Output the [X, Y] coordinate of the center of the cell containing the given text.  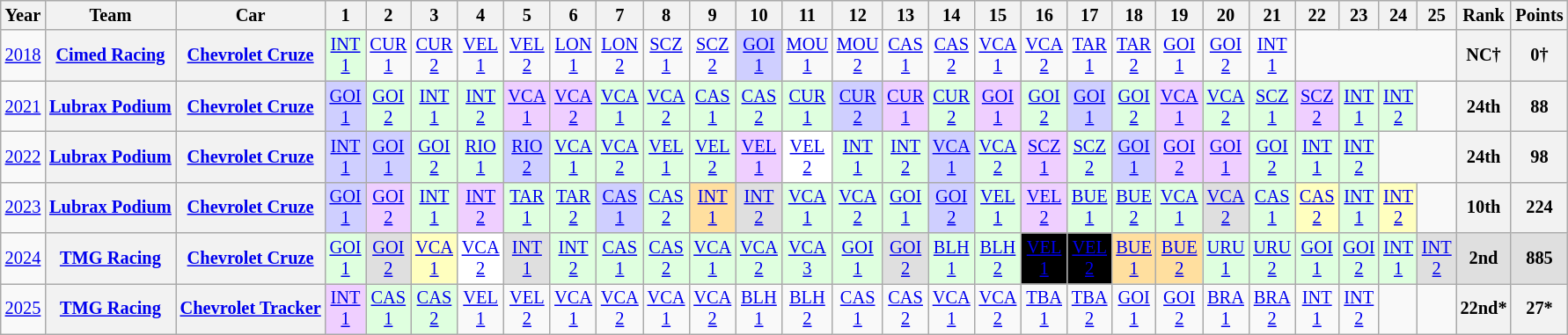
Year [23, 15]
2023 [23, 208]
9 [713, 15]
TBA1 [1044, 309]
13 [905, 15]
TBA2 [1089, 309]
14 [952, 15]
27* [1539, 309]
23 [1359, 15]
2025 [23, 309]
LON1 [574, 55]
19 [1179, 15]
MOU2 [857, 55]
URU1 [1227, 259]
7 [619, 15]
2022 [23, 157]
25 [1437, 15]
224 [1539, 208]
16 [1044, 15]
10 [758, 15]
6 [574, 15]
2nd [1484, 259]
2021 [23, 106]
Car [251, 15]
Cimed Racing [110, 55]
88 [1539, 106]
Rank [1484, 15]
20 [1227, 15]
11 [808, 15]
2024 [23, 259]
URU2 [1272, 259]
24 [1398, 15]
LON2 [619, 55]
2018 [23, 55]
5 [528, 15]
98 [1539, 157]
885 [1539, 259]
21 [1272, 15]
BRA1 [1227, 309]
RIO1 [480, 157]
22 [1316, 15]
VCA3 [808, 259]
3 [435, 15]
18 [1133, 15]
MOU1 [808, 55]
15 [998, 15]
BRA2 [1272, 309]
22nd* [1484, 309]
Chevrolet Tracker [251, 309]
17 [1089, 15]
12 [857, 15]
0† [1539, 55]
Points [1539, 15]
1 [346, 15]
4 [480, 15]
2 [389, 15]
Team [110, 15]
RIO2 [528, 157]
10th [1484, 208]
NC† [1484, 55]
8 [667, 15]
